From the cell containing the given text, extract its center point as [x, y] coordinate. 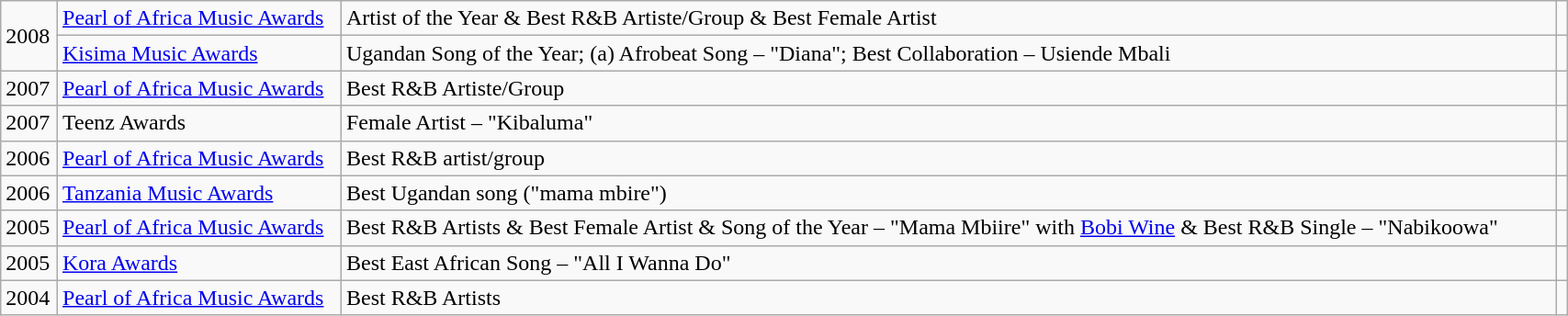
Teenz Awards [200, 123]
2008 [29, 36]
2004 [29, 298]
Best R&B Artists [948, 298]
Kisima Music Awards [200, 53]
Artist of the Year & Best R&B Artiste/Group & Best Female Artist [948, 18]
Best East African Song – "All I Wanna Do" [948, 263]
Best R&B Artiste/Group [948, 88]
Tanzania Music Awards [200, 193]
Female Artist – "Kibaluma" [948, 123]
Ugandan Song of the Year; (a) Afrobeat Song – "Diana"; Best Collaboration – Usiende Mbali [948, 53]
Best R&B artist/group [948, 158]
Best R&B Artists & Best Female Artist & Song of the Year – "Mama Mbiire" with Bobi Wine & Best R&B Single – "Nabikoowa" [948, 228]
Kora Awards [200, 263]
Best Ugandan song ("mama mbire") [948, 193]
